Locate the cell with the specified text and output its [x, y] center coordinate. 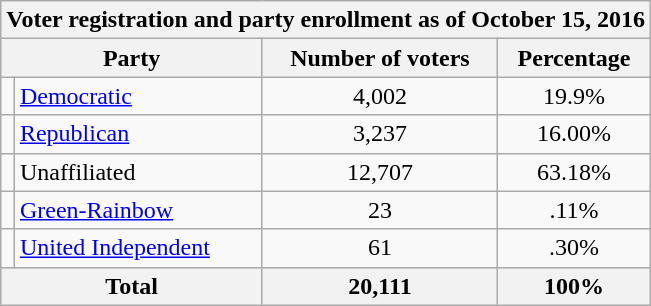
United Independent [138, 248]
63.18% [574, 172]
.11% [574, 210]
100% [574, 286]
4,002 [380, 96]
Democratic [138, 96]
61 [380, 248]
16.00% [574, 134]
Number of voters [380, 58]
Unaffiliated [138, 172]
Republican [138, 134]
20,111 [380, 286]
Total [132, 286]
23 [380, 210]
Green-Rainbow [138, 210]
Party [132, 58]
12,707 [380, 172]
Voter registration and party enrollment as of October 15, 2016 [326, 20]
.30% [574, 248]
19.9% [574, 96]
Percentage [574, 58]
3,237 [380, 134]
